Return the (x, y) coordinate for the center point of the cell that contains the specified text.  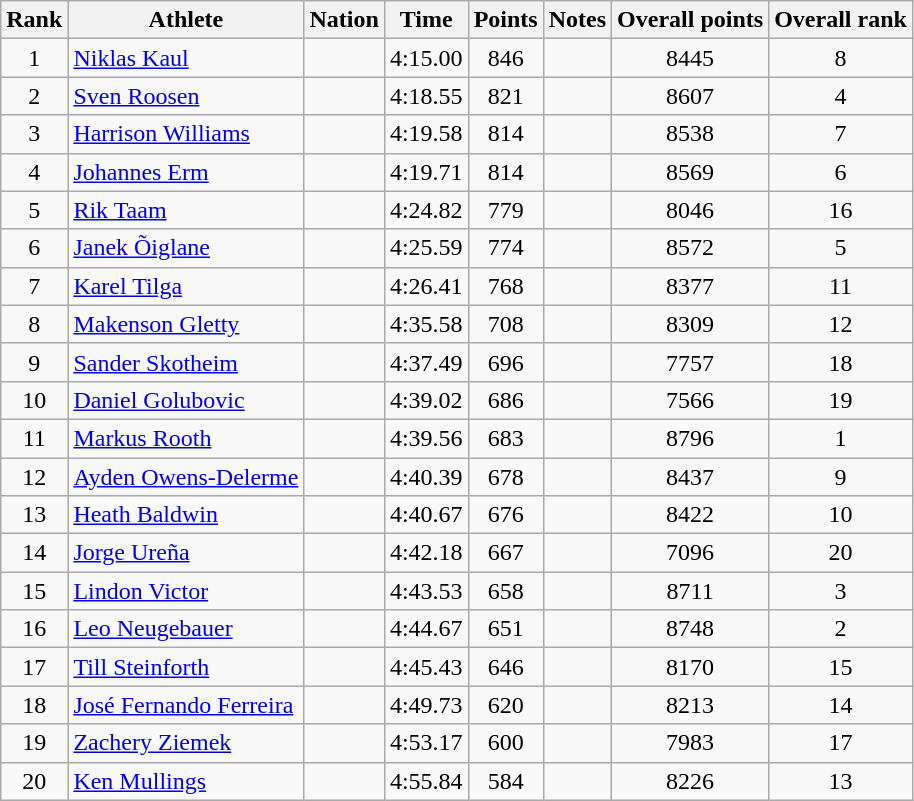
Overall points (690, 20)
4:39.02 (426, 400)
Johannes Erm (186, 172)
Athlete (186, 20)
4:18.55 (426, 96)
Karel Tilga (186, 286)
8711 (690, 591)
4:35.58 (426, 324)
4:25.59 (426, 248)
620 (506, 705)
8226 (690, 781)
José Fernando Ferreira (186, 705)
Sven Roosen (186, 96)
Nation (344, 20)
678 (506, 477)
8309 (690, 324)
Heath Baldwin (186, 515)
Daniel Golubovic (186, 400)
4:19.71 (426, 172)
4:45.43 (426, 667)
8046 (690, 210)
7983 (690, 743)
4:19.58 (426, 134)
8213 (690, 705)
8445 (690, 58)
4:55.84 (426, 781)
Notes (577, 20)
Makenson Gletty (186, 324)
8607 (690, 96)
4:39.56 (426, 438)
Sander Skotheim (186, 362)
696 (506, 362)
Markus Rooth (186, 438)
Points (506, 20)
4:49.73 (426, 705)
Ken Mullings (186, 781)
4:40.67 (426, 515)
Rik Taam (186, 210)
7096 (690, 553)
4:44.67 (426, 629)
8377 (690, 286)
774 (506, 248)
4:24.82 (426, 210)
8422 (690, 515)
8569 (690, 172)
584 (506, 781)
Zachery Ziemek (186, 743)
Ayden Owens-Delerme (186, 477)
821 (506, 96)
Lindon Victor (186, 591)
683 (506, 438)
8748 (690, 629)
Harrison Williams (186, 134)
Rank (34, 20)
779 (506, 210)
8437 (690, 477)
4:40.39 (426, 477)
Overall rank (841, 20)
8538 (690, 134)
Janek Õiglane (186, 248)
8572 (690, 248)
7757 (690, 362)
667 (506, 553)
Niklas Kaul (186, 58)
4:37.49 (426, 362)
Time (426, 20)
651 (506, 629)
8170 (690, 667)
686 (506, 400)
4:26.41 (426, 286)
676 (506, 515)
658 (506, 591)
846 (506, 58)
Jorge Ureña (186, 553)
4:42.18 (426, 553)
Leo Neugebauer (186, 629)
600 (506, 743)
Till Steinforth (186, 667)
4:15.00 (426, 58)
4:43.53 (426, 591)
768 (506, 286)
8796 (690, 438)
708 (506, 324)
4:53.17 (426, 743)
646 (506, 667)
7566 (690, 400)
